Detect which cell encompasses the target text, then output its (X, Y) center coordinate. 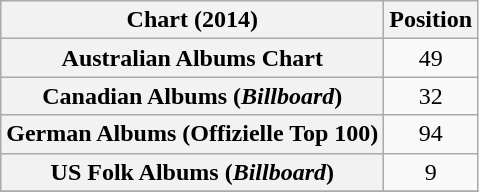
Canadian Albums (Billboard) (192, 96)
Position (431, 20)
49 (431, 58)
9 (431, 172)
Chart (2014) (192, 20)
German Albums (Offizielle Top 100) (192, 134)
32 (431, 96)
94 (431, 134)
Australian Albums Chart (192, 58)
US Folk Albums (Billboard) (192, 172)
